Locate the cell with the specified text and output its [x, y] center coordinate. 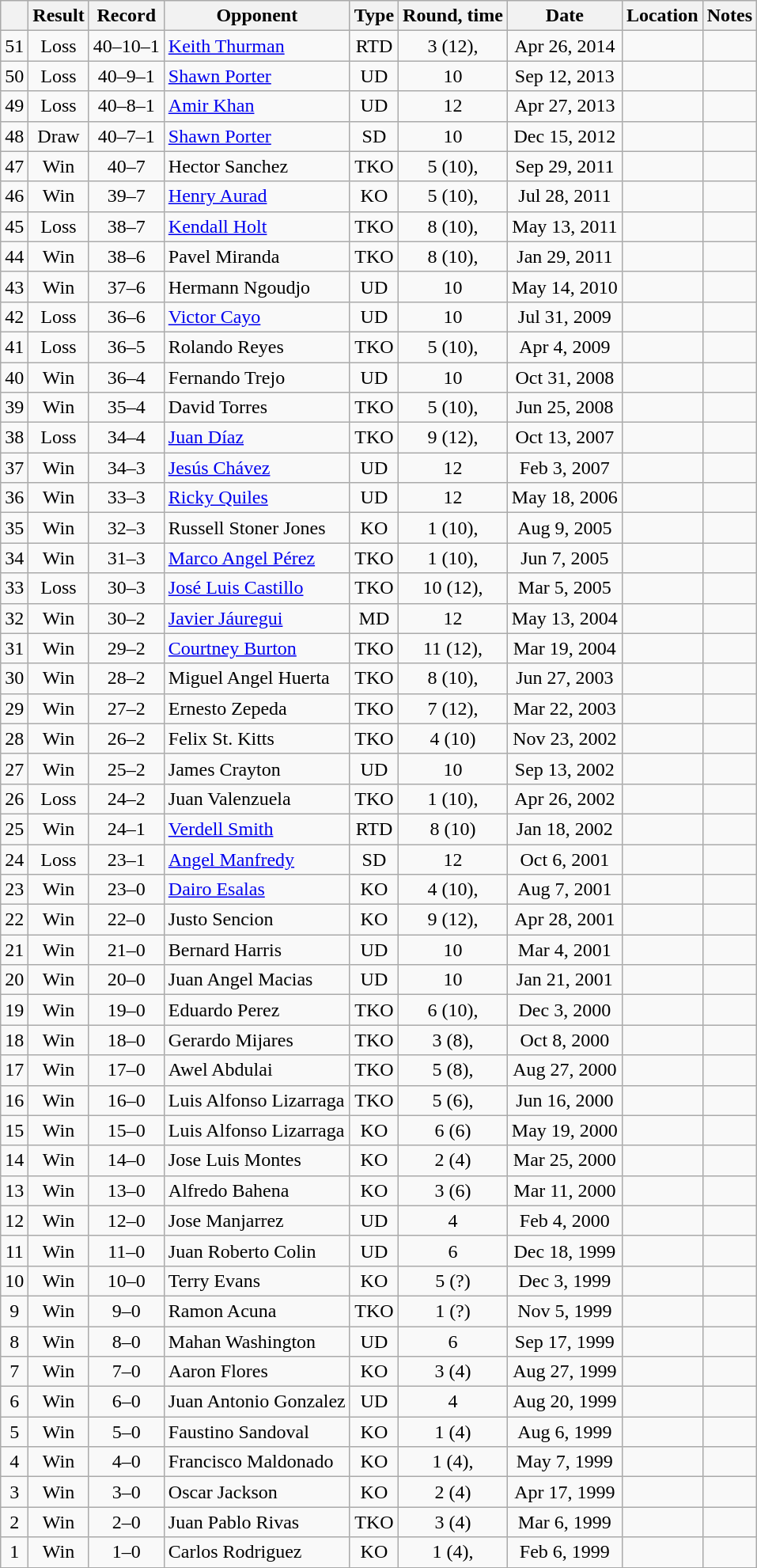
30–3 [127, 588]
6–0 [127, 1402]
5 [14, 1432]
Victor Cayo [256, 317]
7–0 [127, 1372]
23–1 [127, 859]
36–4 [127, 378]
Carlos Rodriguez [256, 1552]
Ricky Quiles [256, 498]
9 [14, 1311]
3 (8), [453, 1040]
Jan 21, 2001 [565, 980]
Apr 27, 2013 [565, 106]
Oscar Jackson [256, 1492]
May 13, 2011 [565, 226]
34–4 [127, 438]
40 [14, 378]
Jun 7, 2005 [565, 558]
Francisco Maldonado [256, 1462]
25 [14, 829]
46 [14, 196]
32–3 [127, 528]
14–0 [127, 1160]
40–7–1 [127, 136]
Felix St. Kitts [256, 738]
8 (10) [453, 829]
39–7 [127, 196]
Feb 3, 2007 [565, 468]
28 [14, 738]
Round, time [453, 16]
29–2 [127, 648]
Sep 12, 2013 [565, 76]
May 19, 2000 [565, 1130]
42 [14, 317]
Juan Roberto Colin [256, 1251]
5 (8), [453, 1070]
Aug 7, 2001 [565, 890]
Apr 17, 1999 [565, 1492]
11–0 [127, 1251]
Mar 25, 2000 [565, 1160]
40–8–1 [127, 106]
Location [662, 16]
5 (6), [453, 1100]
Courtney Burton [256, 648]
5–0 [127, 1432]
24 [14, 859]
Sep 29, 2011 [565, 166]
2–0 [127, 1522]
26–2 [127, 738]
Jose Luis Montes [256, 1160]
David Torres [256, 408]
35 [14, 528]
Juan Angel Macias [256, 980]
Nov 23, 2002 [565, 738]
44 [14, 256]
41 [14, 347]
9–0 [127, 1311]
Alfredo Bahena [256, 1190]
Russell Stoner Jones [256, 528]
16–0 [127, 1100]
Feb 4, 2000 [565, 1221]
May 13, 2004 [565, 618]
18 [14, 1040]
28–2 [127, 678]
36–6 [127, 317]
30 [14, 678]
27–2 [127, 708]
4–0 [127, 1462]
7 (12), [453, 708]
Oct 31, 2008 [565, 378]
8–0 [127, 1342]
Record [127, 16]
11 (12), [453, 648]
40–7 [127, 166]
Mahan Washington [256, 1342]
Kendall Holt [256, 226]
Draw [59, 136]
45 [14, 226]
7 [14, 1372]
23–0 [127, 890]
36 [14, 498]
24–1 [127, 829]
16 [14, 1100]
Henry Aurad [256, 196]
Javier Jáuregui [256, 618]
1 [14, 1552]
18–0 [127, 1040]
Gerardo Mijares [256, 1040]
Eduardo Perez [256, 1010]
Sep 17, 1999 [565, 1342]
Jesús Chávez [256, 468]
10 (12), [453, 588]
Result [59, 16]
49 [14, 106]
Jan 29, 2011 [565, 256]
40–10–1 [127, 46]
31–3 [127, 558]
29 [14, 708]
Type [373, 16]
Sep 13, 2002 [565, 769]
13–0 [127, 1190]
13 [14, 1190]
Jun 16, 2000 [565, 1100]
Faustino Sandoval [256, 1432]
Date [565, 16]
Jan 18, 2002 [565, 829]
Justo Sencion [256, 920]
Nov 5, 1999 [565, 1311]
20–0 [127, 980]
32 [14, 618]
James Crayton [256, 769]
19–0 [127, 1010]
May 14, 2010 [565, 287]
1 (4) [453, 1432]
Juan Díaz [256, 438]
37–6 [127, 287]
Hector Sanchez [256, 166]
31 [14, 648]
Awel Abdulai [256, 1070]
Dec 15, 2012 [565, 136]
Pavel Miranda [256, 256]
Mar 19, 2004 [565, 648]
Dairo Esalas [256, 890]
Hermann Ngoudjo [256, 287]
39 [14, 408]
Aug 27, 1999 [565, 1372]
2 [14, 1522]
4 (10), [453, 890]
50 [14, 76]
Dec 3, 2000 [565, 1010]
Apr 26, 2002 [565, 799]
Mar 22, 2003 [565, 708]
21–0 [127, 950]
26 [14, 799]
5 (?) [453, 1281]
Mar 5, 2005 [565, 588]
37 [14, 468]
Marco Angel Pérez [256, 558]
Aug 9, 2005 [565, 528]
Miguel Angel Huerta [256, 678]
8 [14, 1342]
Fernando Trejo [256, 378]
25–2 [127, 769]
Oct 13, 2007 [565, 438]
4 (10) [453, 738]
23 [14, 890]
10–0 [127, 1281]
17 [14, 1070]
34 [14, 558]
40–9–1 [127, 76]
Dec 18, 1999 [565, 1251]
17–0 [127, 1070]
Rolando Reyes [256, 347]
47 [14, 166]
Mar 4, 2001 [565, 950]
19 [14, 1010]
Apr 28, 2001 [565, 920]
Aug 27, 2000 [565, 1070]
33–3 [127, 498]
Dec 3, 1999 [565, 1281]
3–0 [127, 1492]
May 18, 2006 [565, 498]
Juan Valenzuela [256, 799]
Aug 20, 1999 [565, 1402]
35–4 [127, 408]
Opponent [256, 16]
Oct 6, 2001 [565, 859]
34–3 [127, 468]
Jun 25, 2008 [565, 408]
Apr 26, 2014 [565, 46]
Jun 27, 2003 [565, 678]
20 [14, 980]
MD [373, 618]
1 (?) [453, 1311]
15–0 [127, 1130]
Feb 6, 1999 [565, 1552]
Juan Pablo Rivas [256, 1522]
43 [14, 287]
15 [14, 1130]
Ramon Acuna [256, 1311]
11 [14, 1251]
27 [14, 769]
36–5 [127, 347]
38–7 [127, 226]
Jose Manjarrez [256, 1221]
6 (6) [453, 1130]
Aaron Flores [256, 1372]
Keith Thurman [256, 46]
Apr 4, 2009 [565, 347]
Notes [729, 16]
Verdell Smith [256, 829]
6 (10), [453, 1010]
38 [14, 438]
14 [14, 1160]
38–6 [127, 256]
José Luis Castillo [256, 588]
24–2 [127, 799]
Amir Khan [256, 106]
Mar 6, 1999 [565, 1522]
Ernesto Zepeda [256, 708]
21 [14, 950]
3 (6) [453, 1190]
Angel Manfredy [256, 859]
30–2 [127, 618]
Aug 6, 1999 [565, 1432]
48 [14, 136]
May 7, 1999 [565, 1462]
51 [14, 46]
22 [14, 920]
3 (12), [453, 46]
33 [14, 588]
Mar 11, 2000 [565, 1190]
Jul 31, 2009 [565, 317]
12–0 [127, 1221]
Jul 28, 2011 [565, 196]
3 [14, 1492]
1–0 [127, 1552]
Oct 8, 2000 [565, 1040]
Bernard Harris [256, 950]
Terry Evans [256, 1281]
Juan Antonio Gonzalez [256, 1402]
22–0 [127, 920]
